Find where the given text appears and provide that cell's center as [X, Y] coordinate. 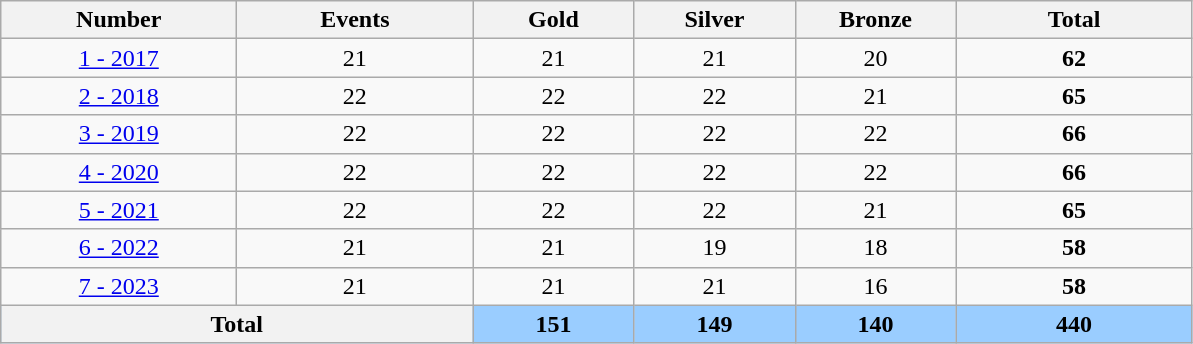
16 [876, 286]
2 - 2018 [119, 96]
7 - 2023 [119, 286]
18 [876, 248]
Gold [554, 20]
Bronze [876, 20]
140 [876, 324]
4 - 2020 [119, 172]
3 - 2019 [119, 134]
151 [554, 324]
1 - 2017 [119, 58]
Number [119, 20]
5 - 2021 [119, 210]
19 [714, 248]
Silver [714, 20]
62 [1074, 58]
20 [876, 58]
Events [355, 20]
149 [714, 324]
6 - 2022 [119, 248]
440 [1074, 324]
